Output the [x, y] coordinate of the center of the cell containing the given text.  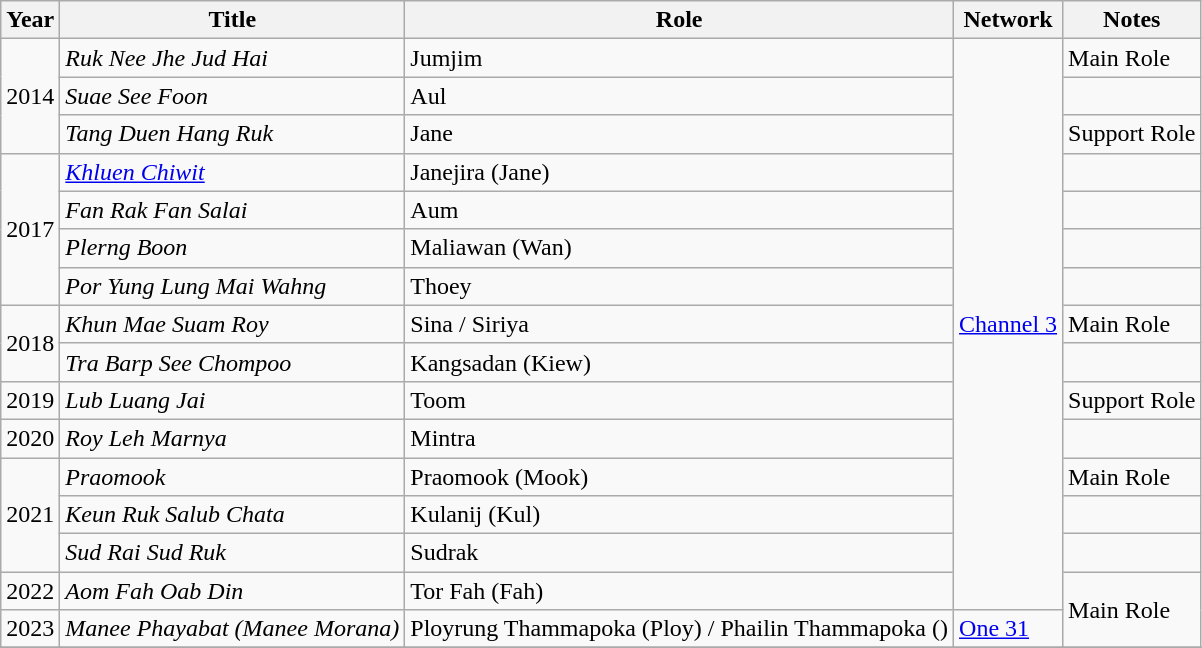
Toom [680, 400]
Thoey [680, 286]
Role [680, 20]
Aum [680, 210]
Kulanij (Kul) [680, 515]
2021 [30, 515]
Tang Duen Hang Ruk [232, 134]
Roy Leh Marnya [232, 438]
Praomook (Mook) [680, 477]
Khluen Chiwit [232, 172]
Praomook [232, 477]
Notes [1132, 20]
2018 [30, 343]
Tra Barp See Chompoo [232, 362]
Jumjim [680, 58]
Ruk Nee Jhe Jud Hai [232, 58]
Sina / Siriya [680, 324]
Mintra [680, 438]
Keun Ruk Salub Chata [232, 515]
2014 [30, 96]
Network [1008, 20]
2019 [30, 400]
2017 [30, 229]
Year [30, 20]
2022 [30, 591]
Channel 3 [1008, 324]
Title [232, 20]
Sudrak [680, 553]
Suae See Foon [232, 96]
Ployrung Thammapoka (Ploy) / Phailin Thammapoka () [680, 629]
Aom Fah Oab Din [232, 591]
One 31 [1008, 629]
Fan Rak Fan Salai [232, 210]
Kangsadan (Kiew) [680, 362]
Manee Phayabat (Manee Morana) [232, 629]
Jane [680, 134]
Sud Rai Sud Ruk [232, 553]
2020 [30, 438]
Tor Fah (Fah) [680, 591]
Aul [680, 96]
Plerng Boon [232, 248]
Por Yung Lung Mai Wahng [232, 286]
Khun Mae Suam Roy [232, 324]
2023 [30, 629]
Lub Luang Jai [232, 400]
Janejira (Jane) [680, 172]
Maliawan (Wan) [680, 248]
